From the cell containing the given text, extract its center point as [x, y] coordinate. 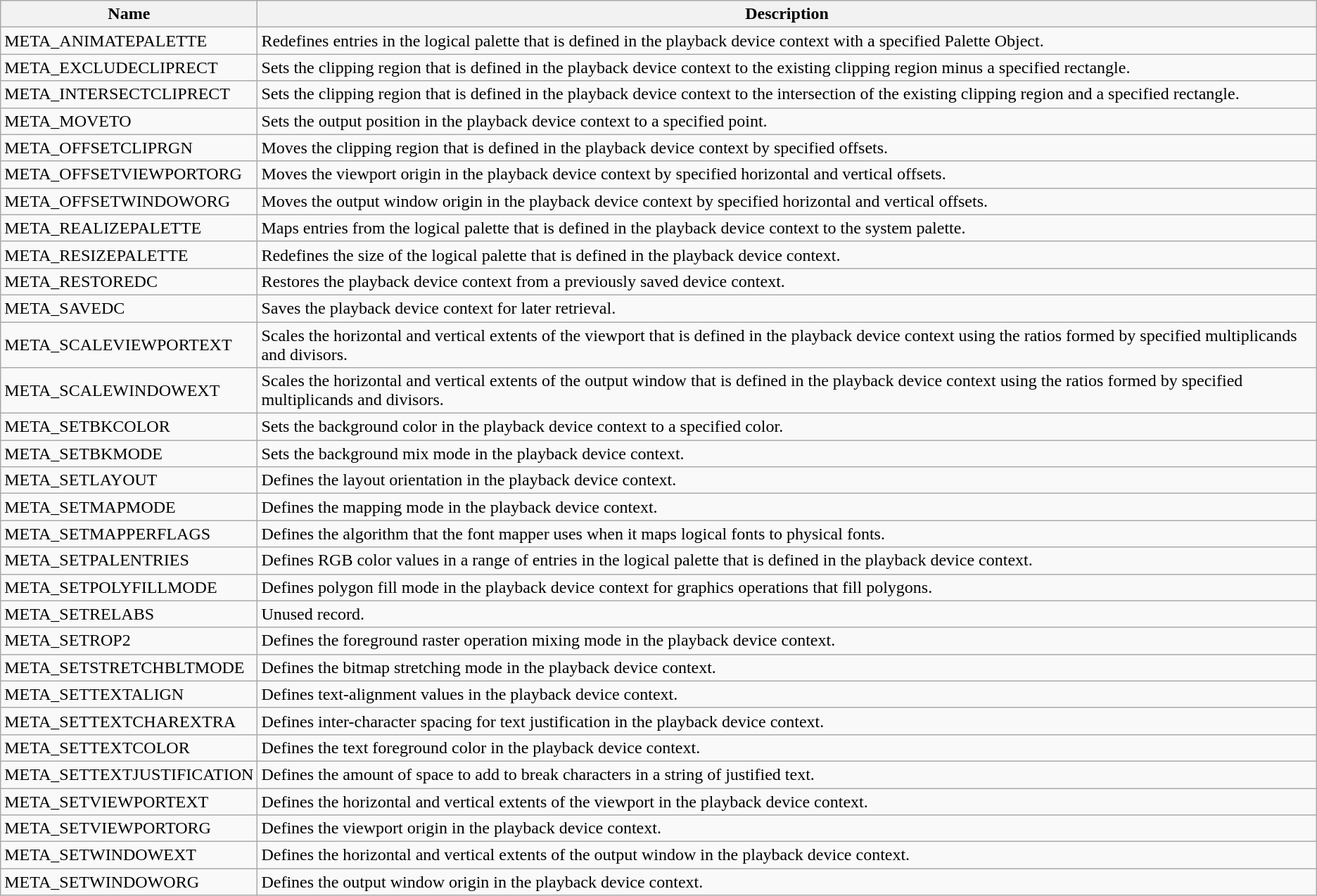
Defines the horizontal and vertical extents of the viewport in the playback device context. [787, 801]
Defines inter-character spacing for text justification in the playback device context. [787, 721]
META_SAVEDC [129, 308]
Sets the background mix mode in the playback device context. [787, 454]
META_OFFSETVIEWPORTORG [129, 174]
META_REALIZEPALETTE [129, 228]
Redefines entries in the logical palette that is defined in the playback device context with a specified Palette Object. [787, 41]
Defines the text foreground color in the playback device context. [787, 748]
Defines RGB color values in a range of entries in the logical palette that is defined in the playback device context. [787, 561]
Defines the output window origin in the playback device context. [787, 882]
Defines polygon fill mode in the playback device context for graphics operations that fill polygons. [787, 587]
Unused record. [787, 614]
Maps entries from the logical palette that is defined in the playback device context to the system palette. [787, 228]
META_MOVETO [129, 121]
Defines the bitmap stretching mode in the playback device context. [787, 667]
META_INTERSECTCLIPRECT [129, 94]
META_SETSTRETCHBLTMODE [129, 667]
META_SETTEXTJUSTIFICATION [129, 774]
META_RESIZEPALETTE [129, 255]
Name [129, 14]
META_SETTEXTCHAREXTRA [129, 721]
META_SETLAYOUT [129, 480]
META_SCALEWINDOWEXT [129, 391]
META_SETVIEWPORTEXT [129, 801]
META_SETBKMODE [129, 454]
META_SETRELABS [129, 614]
META_EXCLUDECLIPRECT [129, 68]
META_SETWINDOWORG [129, 882]
META_SETBKCOLOR [129, 427]
META_SETMAPMODE [129, 507]
Moves the output window origin in the playback device context by specified horizontal and vertical offsets. [787, 201]
META_OFFSETCLIPRGN [129, 148]
Sets the output position in the playback device context to a specified point. [787, 121]
Sets the clipping region that is defined in the playback device context to the existing clipping region minus a specified rectangle. [787, 68]
META_SETTEXTCOLOR [129, 748]
META_SETPALENTRIES [129, 561]
Redefines the size of the logical palette that is defined in the playback device context. [787, 255]
Restores the playback device context from a previously saved device context. [787, 281]
META_SETVIEWPORTORG [129, 828]
META_SETROP2 [129, 641]
META_SCALEVIEWPORTEXT [129, 345]
Defines the algorithm that the font mapper uses when it maps logical fonts to physical fonts. [787, 534]
Saves the playback device context for later retrieval. [787, 308]
META_RESTOREDC [129, 281]
Moves the viewport origin in the playback device context by specified horizontal and vertical offsets. [787, 174]
Defines the viewport origin in the playback device context. [787, 828]
META_OFFSETWINDOWORG [129, 201]
Defines the horizontal and vertical extents of the output window in the playback device context. [787, 855]
Sets the background color in the playback device context to a specified color. [787, 427]
Defines text-alignment values in the playback device context. [787, 694]
META_ANIMATEPALETTE [129, 41]
Defines the mapping mode in the playback device context. [787, 507]
Description [787, 14]
META_SETWINDOWEXT [129, 855]
Defines the layout orientation in the playback device context. [787, 480]
Moves the clipping region that is defined in the playback device context by specified offsets. [787, 148]
Defines the foreground raster operation mixing mode in the playback device context. [787, 641]
META_SETTEXTALIGN [129, 694]
META_SETPOLYFILLMODE [129, 587]
META_SETMAPPERFLAGS [129, 534]
Defines the amount of space to add to break characters in a string of justified text. [787, 774]
